Provide the (x, y) coordinate of the cell's center where the given text is located.  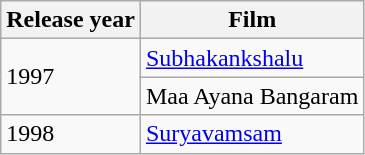
Subhakankshalu (252, 58)
Film (252, 20)
Maa Ayana Bangaram (252, 96)
Release year (71, 20)
1998 (71, 134)
1997 (71, 77)
Suryavamsam (252, 134)
